Search for the cell housing the specified text and yield its [x, y] center coordinate. 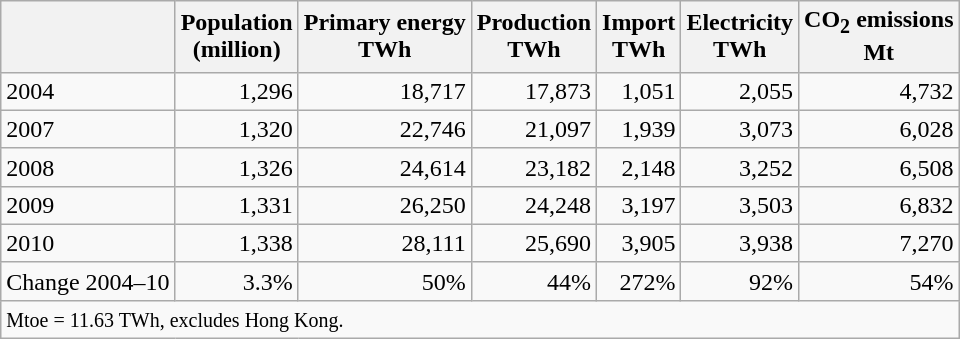
6,508 [879, 167]
2004 [88, 91]
3,073 [740, 129]
Primary energy TWh [384, 36]
26,250 [384, 205]
Population (million) [236, 36]
18,717 [384, 91]
CO2 emissions Mt [879, 36]
3,252 [740, 167]
1,296 [236, 91]
54% [879, 281]
25,690 [534, 243]
92% [740, 281]
6,832 [879, 205]
23,182 [534, 167]
1,051 [639, 91]
1,320 [236, 129]
3,905 [639, 243]
Mtoe = 11.63 TWh, excludes Hong Kong. [480, 319]
22,746 [384, 129]
272% [639, 281]
3,938 [740, 243]
Electricity TWh [740, 36]
Import TWh [639, 36]
1,939 [639, 129]
3,503 [740, 205]
1,326 [236, 167]
2,148 [639, 167]
1,338 [236, 243]
24,248 [534, 205]
2008 [88, 167]
2007 [88, 129]
4,732 [879, 91]
2,055 [740, 91]
2009 [88, 205]
24,614 [384, 167]
21,097 [534, 129]
3.3% [236, 281]
2010 [88, 243]
7,270 [879, 243]
3,197 [639, 205]
50% [384, 281]
6,028 [879, 129]
28,111 [384, 243]
Change 2004–10 [88, 281]
17,873 [534, 91]
1,331 [236, 205]
Production TWh [534, 36]
44% [534, 281]
